From the cell containing the given text, extract its center point as (x, y) coordinate. 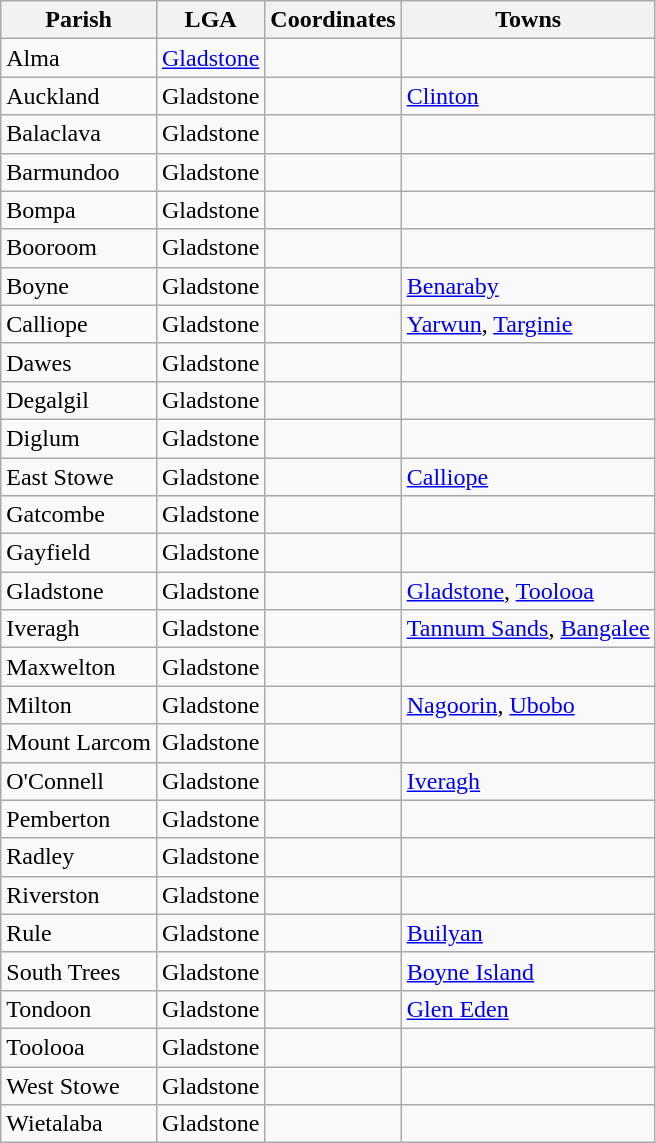
Builyan (528, 933)
Maxwelton (79, 667)
Parish (79, 20)
Milton (79, 705)
West Stowe (79, 1085)
Booroom (79, 248)
Degalgil (79, 400)
Boyne (79, 286)
Balaclava (79, 134)
O'Connell (79, 781)
Clinton (528, 96)
Diglum (79, 438)
Riverston (79, 895)
Tondoon (79, 1009)
Nagoorin, Ubobo (528, 705)
Coordinates (333, 20)
Auckland (79, 96)
Gladstone, Toolooa (528, 591)
Alma (79, 58)
Boyne Island (528, 971)
Radley (79, 857)
Wietalaba (79, 1124)
South Trees (79, 971)
LGA (210, 20)
Gayfield (79, 553)
Benaraby (528, 286)
Toolooa (79, 1047)
Yarwun, Targinie (528, 324)
Dawes (79, 362)
Mount Larcom (79, 743)
Towns (528, 20)
Tannum Sands, Bangalee (528, 629)
Pemberton (79, 819)
Barmundoo (79, 172)
East Stowe (79, 477)
Glen Eden (528, 1009)
Gatcombe (79, 515)
Bompa (79, 210)
Rule (79, 933)
